Provide the [x, y] coordinate of the cell's center where the given text is located.  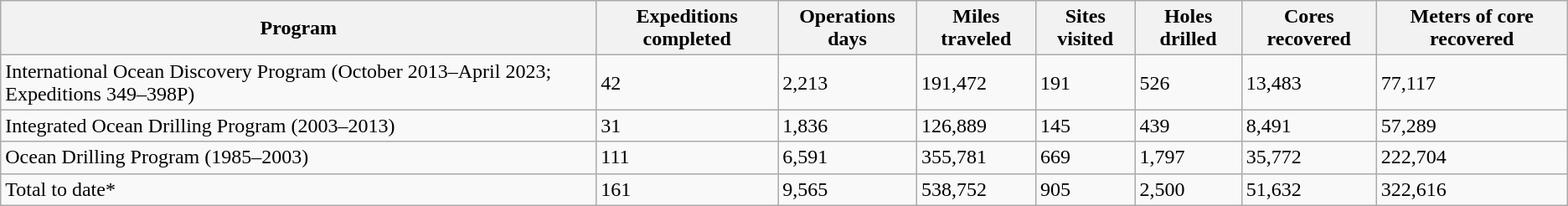
161 [687, 189]
42 [687, 82]
13,483 [1308, 82]
538,752 [976, 189]
191,472 [976, 82]
1,836 [848, 126]
2,213 [848, 82]
31 [687, 126]
Integrated Ocean Drilling Program (2003–2013) [298, 126]
Ocean Drilling Program (1985–2003) [298, 157]
191 [1086, 82]
6,591 [848, 157]
9,565 [848, 189]
35,772 [1308, 157]
1,797 [1188, 157]
Operations days [848, 28]
51,632 [1308, 189]
77,117 [1472, 82]
355,781 [976, 157]
111 [687, 157]
8,491 [1308, 126]
Meters of core recovered [1472, 28]
Program [298, 28]
126,889 [976, 126]
322,616 [1472, 189]
Holes drilled [1188, 28]
2,500 [1188, 189]
Total to date* [298, 189]
57,289 [1472, 126]
Sites visited [1086, 28]
526 [1188, 82]
145 [1086, 126]
905 [1086, 189]
Expeditions completed [687, 28]
222,704 [1472, 157]
669 [1086, 157]
Cores recovered [1308, 28]
439 [1188, 126]
Miles traveled [976, 28]
International Ocean Discovery Program (October 2013–April 2023; Expeditions 349–398P) [298, 82]
